Identify which cell holds the provided text, then report its (x, y) central coordinate. 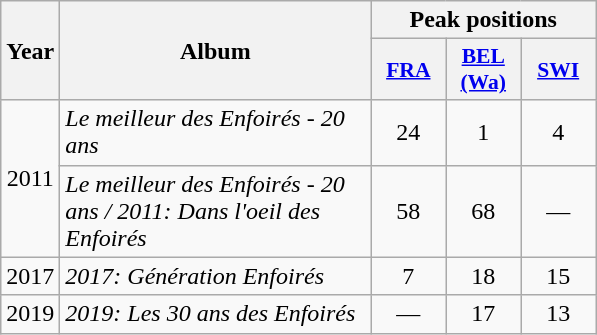
SWI (558, 70)
17 (484, 314)
1 (484, 132)
13 (558, 314)
7 (408, 276)
Peak positions (484, 20)
Album (216, 50)
Le meilleur des Enfoirés - 20 ans (216, 132)
4 (558, 132)
2011 (30, 178)
2017: Génération Enfoirés (216, 276)
15 (558, 276)
18 (484, 276)
2017 (30, 276)
24 (408, 132)
BEL (Wa) (484, 70)
FRA (408, 70)
Le meilleur des Enfoirés - 20 ans / 2011: Dans l'oeil des Enfoirés (216, 211)
68 (484, 211)
58 (408, 211)
2019 (30, 314)
Year (30, 50)
2019: Les 30 ans des Enfoirés (216, 314)
